Find where the given text appears and provide that cell's center as (x, y) coordinate. 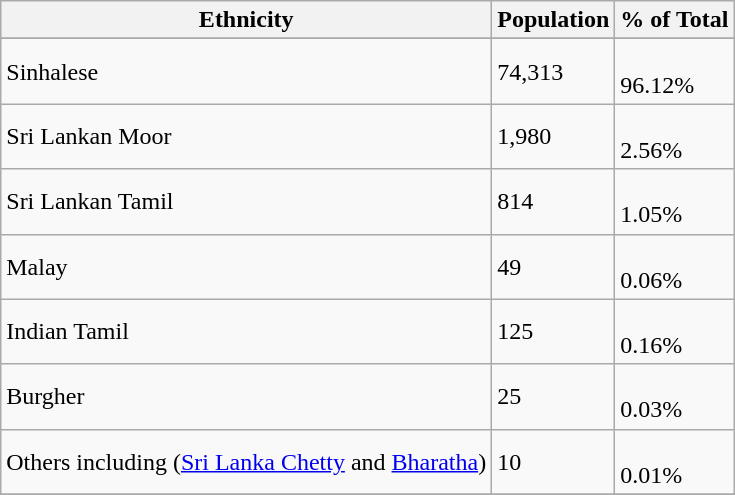
Population (554, 20)
25 (554, 396)
Sri Lankan Tamil (246, 202)
Ethnicity (246, 20)
96.12% (674, 72)
125 (554, 332)
2.56% (674, 136)
49 (554, 266)
% of Total (674, 20)
814 (554, 202)
10 (554, 462)
74,313 (554, 72)
1.05% (674, 202)
Burgher (246, 396)
1,980 (554, 136)
0.03% (674, 396)
Sinhalese (246, 72)
Others including (Sri Lanka Chetty and Bharatha) (246, 462)
0.06% (674, 266)
Sri Lankan Moor (246, 136)
0.16% (674, 332)
Indian Tamil (246, 332)
Malay (246, 266)
0.01% (674, 462)
